From the cell containing the given text, extract its center point as [X, Y] coordinate. 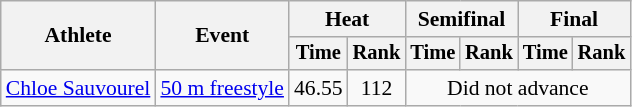
50 m freestyle [222, 88]
Chloe Sauvourel [78, 88]
Semifinal [461, 19]
Heat [347, 19]
112 [377, 88]
Athlete [78, 36]
Final [574, 19]
46.55 [318, 88]
Did not advance [518, 88]
Event [222, 36]
